Return the [X, Y] coordinate for the center point of the cell that contains the specified text.  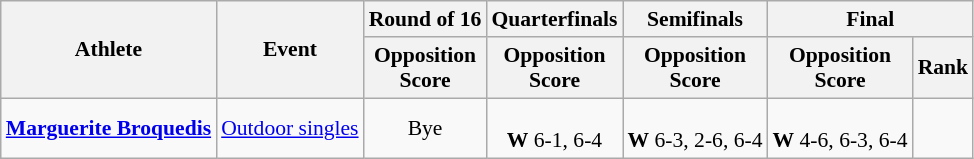
W 6-3, 2-6, 6-4 [694, 128]
Quarterfinals [554, 19]
Marguerite Broquedis [108, 128]
Final [871, 19]
Rank [944, 68]
Semifinals [694, 19]
W 6-1, 6-4 [554, 128]
W 4-6, 6-3, 6-4 [840, 128]
Bye [426, 128]
Event [290, 50]
Athlete [108, 50]
Outdoor singles [290, 128]
Round of 16 [426, 19]
